Pinpoint the cell where the given text exists, returning its (X, Y) midpoint coordinate. 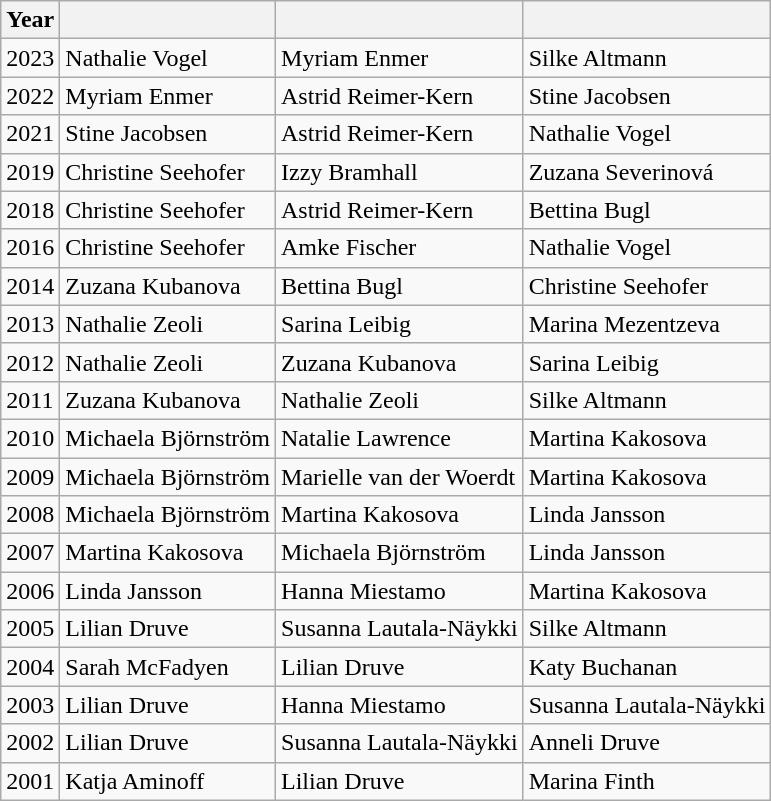
Zuzana Severinová (647, 172)
2022 (30, 96)
Katja Aminoff (168, 781)
2008 (30, 515)
2004 (30, 667)
2014 (30, 286)
Natalie Lawrence (400, 438)
2021 (30, 134)
Anneli Druve (647, 743)
Marielle van der Woerdt (400, 477)
2009 (30, 477)
2010 (30, 438)
2013 (30, 324)
Izzy Bramhall (400, 172)
2012 (30, 362)
Year (30, 20)
2018 (30, 210)
Amke Fischer (400, 248)
2002 (30, 743)
2011 (30, 400)
2006 (30, 591)
2005 (30, 629)
2003 (30, 705)
Marina Finth (647, 781)
2023 (30, 58)
Katy Buchanan (647, 667)
2016 (30, 248)
Marina Mezentzeva (647, 324)
2019 (30, 172)
2001 (30, 781)
2007 (30, 553)
Sarah McFadyen (168, 667)
